Output the (X, Y) coordinate of the center of the cell containing the given text.  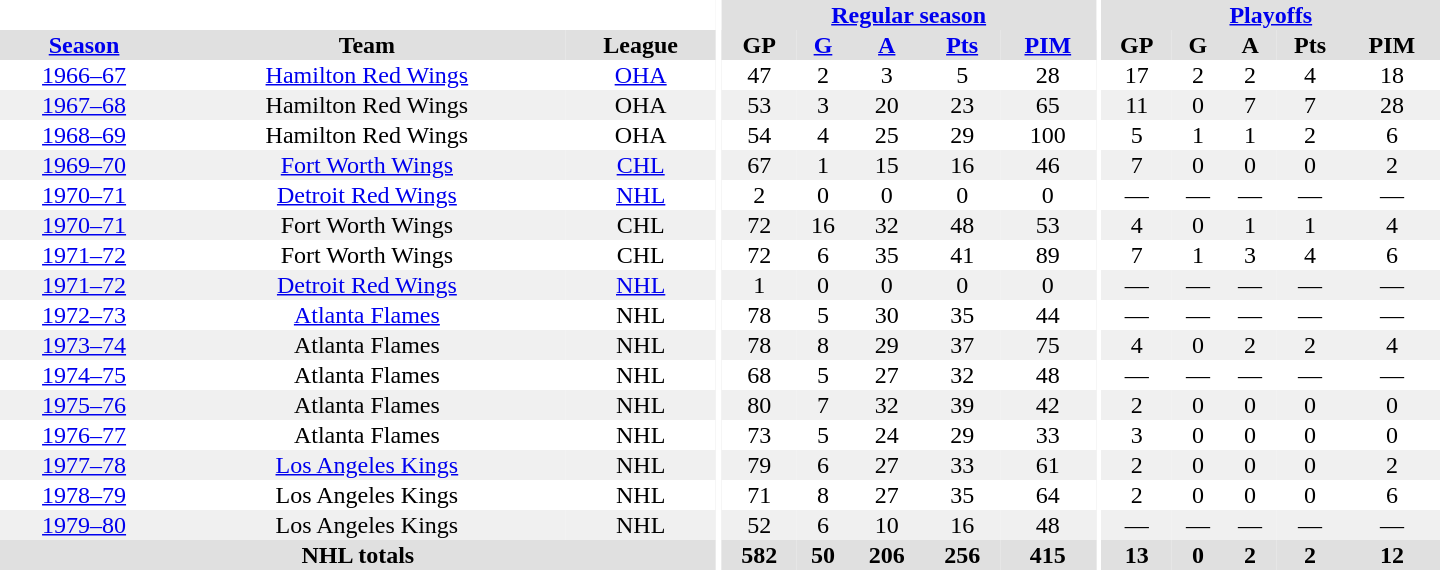
Team (366, 45)
1974–75 (84, 375)
50 (823, 555)
1973–74 (84, 345)
Playoffs (1271, 15)
League (641, 45)
42 (1048, 405)
415 (1048, 555)
24 (886, 435)
1966–67 (84, 75)
1979–80 (84, 525)
11 (1137, 105)
73 (760, 435)
25 (886, 135)
Season (84, 45)
Regular season (909, 15)
17 (1137, 75)
47 (760, 75)
68 (760, 375)
582 (760, 555)
23 (962, 105)
1969–70 (84, 165)
206 (886, 555)
NHL totals (358, 555)
1977–78 (84, 465)
67 (760, 165)
64 (1048, 495)
89 (1048, 255)
18 (1392, 75)
256 (962, 555)
10 (886, 525)
1968–69 (84, 135)
80 (760, 405)
79 (760, 465)
61 (1048, 465)
15 (886, 165)
65 (1048, 105)
1972–73 (84, 315)
1967–68 (84, 105)
1978–79 (84, 495)
12 (1392, 555)
52 (760, 525)
44 (1048, 315)
39 (962, 405)
75 (1048, 345)
46 (1048, 165)
20 (886, 105)
71 (760, 495)
100 (1048, 135)
30 (886, 315)
41 (962, 255)
1975–76 (84, 405)
13 (1137, 555)
54 (760, 135)
1976–77 (84, 435)
37 (962, 345)
